From the cell containing the given text, extract its center point as (X, Y) coordinate. 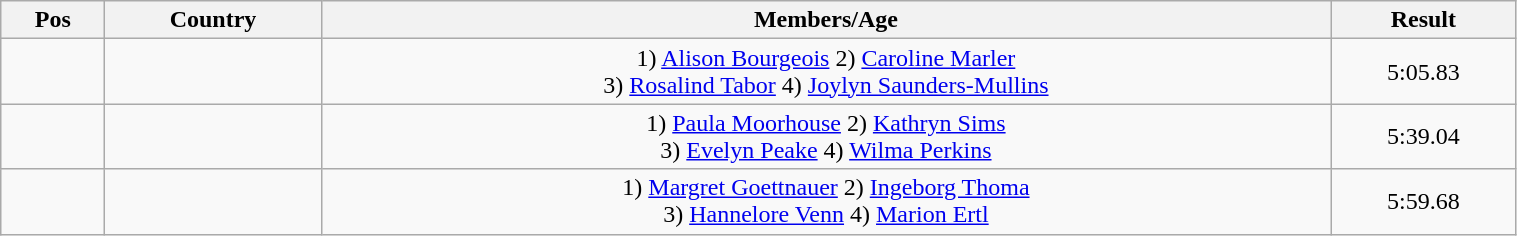
1) Margret Goettnauer 2) Ingeborg Thoma3) Hannelore Venn 4) Marion Ertl (826, 202)
Result (1424, 20)
1) Paula Moorhouse 2) Kathryn Sims3) Evelyn Peake 4) Wilma Perkins (826, 136)
5:39.04 (1424, 136)
Country (213, 20)
1) Alison Bourgeois 2) Caroline Marler3) Rosalind Tabor 4) Joylyn Saunders-Mullins (826, 72)
Members/Age (826, 20)
Pos (53, 20)
5:05.83 (1424, 72)
5:59.68 (1424, 202)
